Extract the [X, Y] coordinate from the center of the cell holding the provided text.  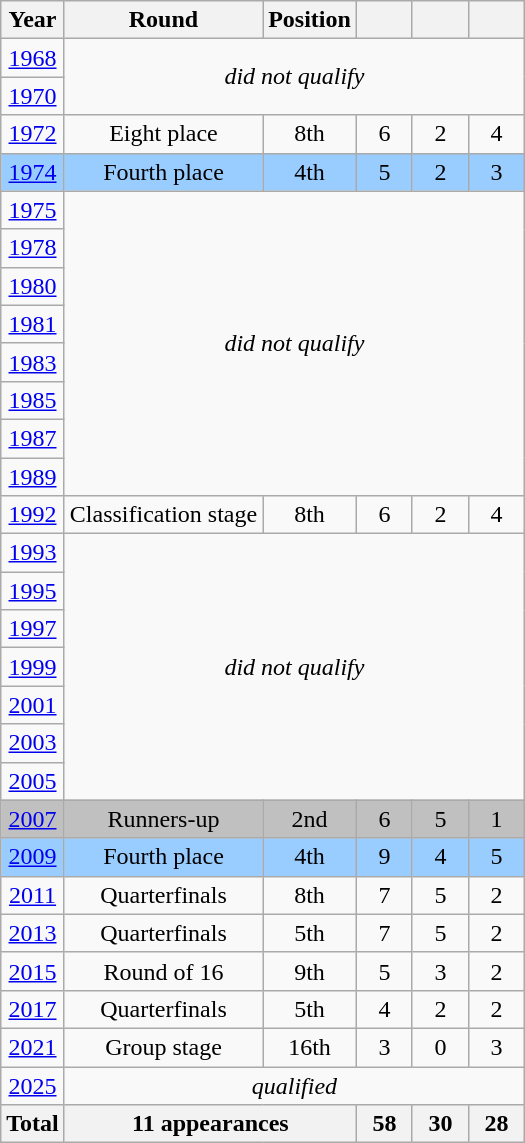
1972 [33, 134]
1968 [33, 58]
1975 [33, 210]
11 appearances [210, 1124]
1997 [33, 629]
Runners-up [163, 819]
16th [310, 1047]
1980 [33, 286]
1978 [33, 248]
28 [497, 1124]
30 [440, 1124]
1 [497, 819]
Group stage [163, 1047]
1985 [33, 400]
2005 [33, 781]
1999 [33, 667]
1993 [33, 553]
1995 [33, 591]
58 [384, 1124]
1992 [33, 515]
1970 [33, 96]
2013 [33, 933]
Position [310, 20]
2nd [310, 819]
Classification stage [163, 515]
2021 [33, 1047]
1989 [33, 477]
2017 [33, 1009]
2001 [33, 705]
0 [440, 1047]
Round of 16 [163, 971]
9 [384, 857]
2003 [33, 743]
2007 [33, 819]
1983 [33, 362]
Total [33, 1124]
2009 [33, 857]
Round [163, 20]
1987 [33, 438]
1974 [33, 172]
2015 [33, 971]
qualified [294, 1085]
2011 [33, 895]
Eight place [163, 134]
9th [310, 971]
1981 [33, 324]
2025 [33, 1085]
Year [33, 20]
